Determine the (X, Y) coordinate at the center of the cell enclosing the given text.  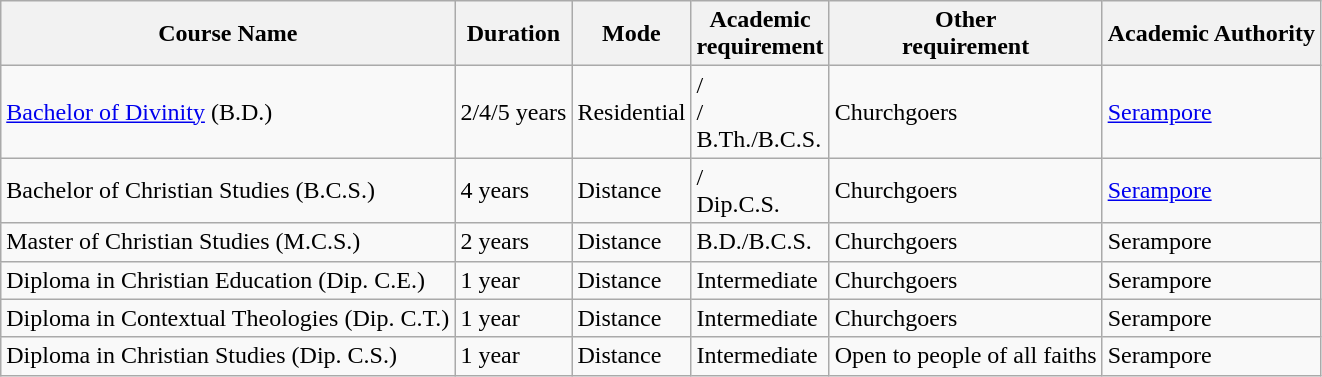
Mode (632, 34)
2 years (514, 242)
Bachelor of Christian Studies (B.C.S.) (228, 190)
Diploma in Christian Studies (Dip. C.S.) (228, 356)
Duration (514, 34)
Open to people of all faiths (966, 356)
Other requirement (966, 34)
Residential (632, 112)
2/4/5 years (514, 112)
Course Name (228, 34)
Academic requirement (760, 34)
Diploma in Christian Education (Dip. C.E.) (228, 280)
B.D./B.C.S. (760, 242)
Master of Christian Studies (M.C.S.) (228, 242)
4 years (514, 190)
/Dip.C.S. (760, 190)
//B.Th./B.C.S. (760, 112)
Diploma in Contextual Theologies (Dip. C.T.) (228, 318)
Bachelor of Divinity (B.D.) (228, 112)
Academic Authority (1211, 34)
